Return the [X, Y] coordinate for the center point of the cell that contains the specified text.  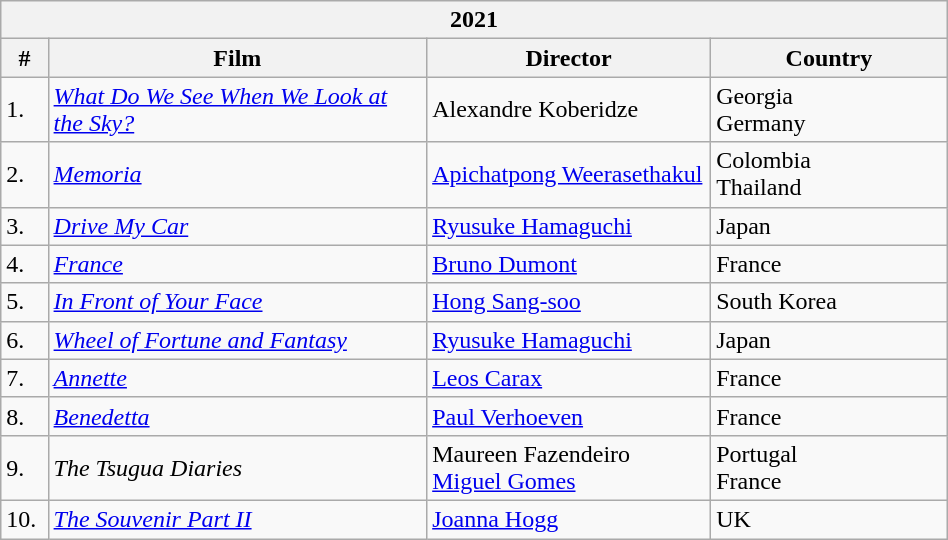
PortugalFrance [830, 468]
What Do We See When We Look at the Sky? [238, 110]
Country [830, 58]
Director [569, 58]
1. [24, 110]
9. [24, 468]
Annette [238, 378]
3. [24, 226]
GeorgiaGermany [830, 110]
The Souvenir Part II [238, 519]
2. [24, 174]
8. [24, 416]
In Front of Your Face [238, 302]
6. [24, 340]
Apichatpong Weerasethakul [569, 174]
UK [830, 519]
7. [24, 378]
5. [24, 302]
Alexandre Koberidze [569, 110]
The Tsugua Diaries [238, 468]
Maureen FazendeiroMiguel Gomes [569, 468]
ColombiaThailand [830, 174]
Film [238, 58]
South Korea [830, 302]
Drive My Car [238, 226]
10. [24, 519]
Benedetta [238, 416]
4. [24, 264]
Paul Verhoeven [569, 416]
Bruno Dumont [569, 264]
Memoria [238, 174]
2021 [474, 20]
Hong Sang-soo [569, 302]
Leos Carax [569, 378]
Wheel of Fortune and Fantasy [238, 340]
Joanna Hogg [569, 519]
# [24, 58]
